For the text-containing cell, return its midpoint in (x, y) coordinate format. 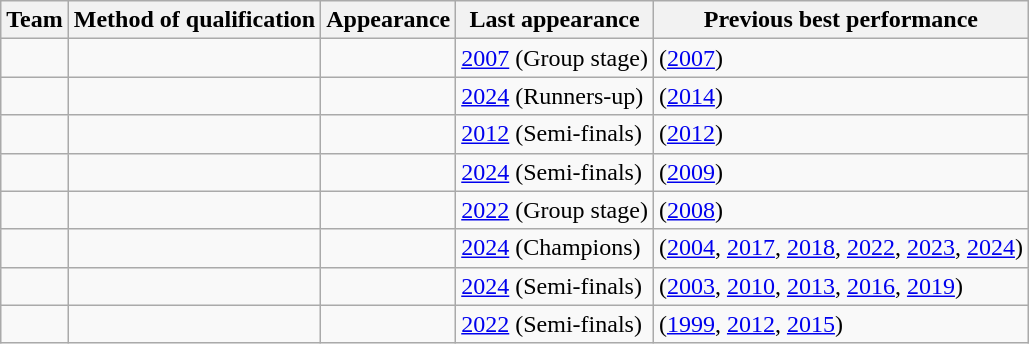
(2012) (840, 134)
2022 (Semi-finals) (555, 324)
(2014) (840, 96)
(2003, 2010, 2013, 2016, 2019) (840, 286)
Appearance (388, 20)
2024 (Champions) (555, 248)
Team (35, 20)
2007 (Group stage) (555, 58)
2022 (Group stage) (555, 210)
Method of qualification (194, 20)
(2009) (840, 172)
(1999, 2012, 2015) (840, 324)
(2007) (840, 58)
2012 (Semi-finals) (555, 134)
Last appearance (555, 20)
2024 (Runners-up) (555, 96)
Previous best performance (840, 20)
(2004, 2017, 2018, 2022, 2023, 2024) (840, 248)
(2008) (840, 210)
